Capture the cell that displays the provided text and extract its [X, Y] central coordinate. 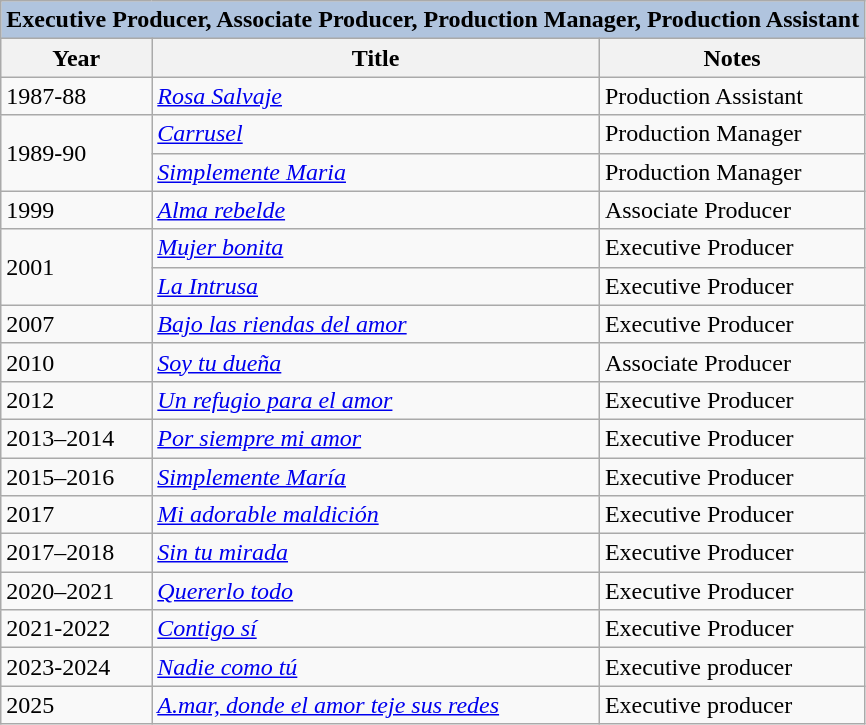
2020–2021 [76, 591]
2023-2024 [76, 667]
Alma rebelde [376, 210]
Simplemente Maria [376, 172]
Executive Producer, Associate Producer, Production Manager, Production Assistant [433, 20]
2013–2014 [76, 438]
1989-90 [76, 153]
Notes [732, 58]
Carrusel [376, 134]
2012 [76, 400]
Production Assistant [732, 96]
Title [376, 58]
Sin tu mirada [376, 553]
2017 [76, 515]
A.mar, donde el amor teje sus redes [376, 705]
Nadie como tú [376, 667]
2010 [76, 362]
2021-2022 [76, 629]
1999 [76, 210]
2017–2018 [76, 553]
1987-88 [76, 96]
2025 [76, 705]
Por siempre mi amor [376, 438]
Rosa Salvaje [376, 96]
Un refugio para el amor [376, 400]
Soy tu dueña [376, 362]
Year [76, 58]
2015–2016 [76, 477]
Quererlo todo [376, 591]
Contigo sí [376, 629]
Mujer bonita [376, 248]
Mi adorable maldición [376, 515]
Simplemente María [376, 477]
2001 [76, 267]
La Intrusa [376, 286]
2007 [76, 324]
Bajo las riendas del amor [376, 324]
